Provide the [x, y] coordinate of the cell's center where the given text is located.  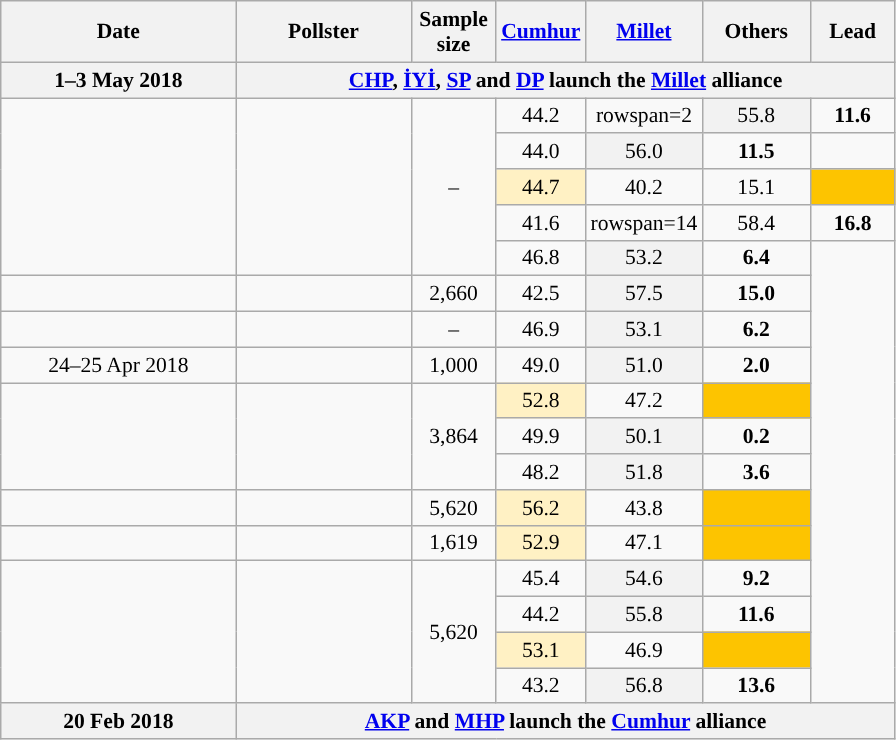
56.2 [540, 508]
11.5 [756, 152]
2.0 [756, 365]
58.4 [756, 223]
16.8 [852, 223]
40.2 [644, 187]
52.8 [540, 401]
rowspan=14 [644, 223]
45.4 [540, 579]
0.2 [756, 437]
44.0 [540, 152]
57.5 [644, 294]
43.8 [644, 508]
6.2 [756, 330]
41.6 [540, 223]
AKP and MHP launch the Cumhur alliance [566, 722]
2,660 [454, 294]
54.6 [644, 579]
49.9 [540, 437]
Pollster [324, 32]
3,864 [454, 436]
rowspan=2 [644, 116]
51.0 [644, 365]
51.8 [644, 472]
52.9 [540, 543]
56.0 [644, 152]
24–25 Apr 2018 [118, 365]
9.2 [756, 579]
43.2 [540, 686]
Lead [852, 32]
49.0 [540, 365]
CHP, İYİ, SP and DP launch the Millet alliance [566, 80]
47.1 [644, 543]
47.2 [644, 401]
50.1 [644, 437]
53.2 [644, 258]
1–3 May 2018 [118, 80]
46.8 [540, 258]
20 Feb 2018 [118, 722]
15.1 [756, 187]
56.8 [644, 686]
15.0 [756, 294]
Sample size [454, 32]
Others [756, 32]
3.6 [756, 472]
Cumhur [540, 32]
44.7 [540, 187]
1,619 [454, 543]
48.2 [540, 472]
1,000 [454, 365]
Millet [644, 32]
42.5 [540, 294]
13.6 [756, 686]
6.4 [756, 258]
Date [118, 32]
